From the cell containing the given text, extract its center point as (X, Y) coordinate. 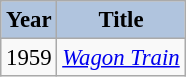
Year (29, 20)
Wagon Train (121, 58)
1959 (29, 58)
Title (121, 20)
